Find where the given text appears and provide that cell's center as [x, y] coordinate. 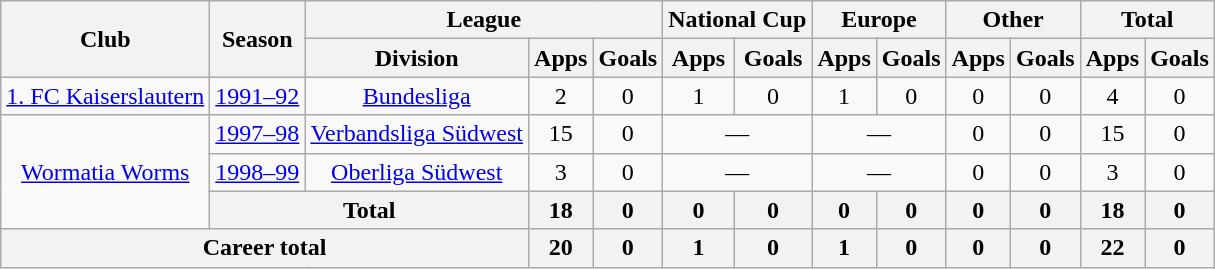
Other [1013, 20]
22 [1112, 248]
1998–99 [258, 172]
Oberliga Südwest [417, 172]
Wormatia Worms [106, 172]
1991–92 [258, 96]
Bundesliga [417, 96]
Season [258, 39]
Europe [879, 20]
National Cup [738, 20]
Verbandsliga Südwest [417, 134]
4 [1112, 96]
League [484, 20]
Division [417, 58]
Career total [265, 248]
1997–98 [258, 134]
20 [561, 248]
1. FC Kaiserslautern [106, 96]
2 [561, 96]
Club [106, 39]
